From the cell containing the given text, extract its center point as [X, Y] coordinate. 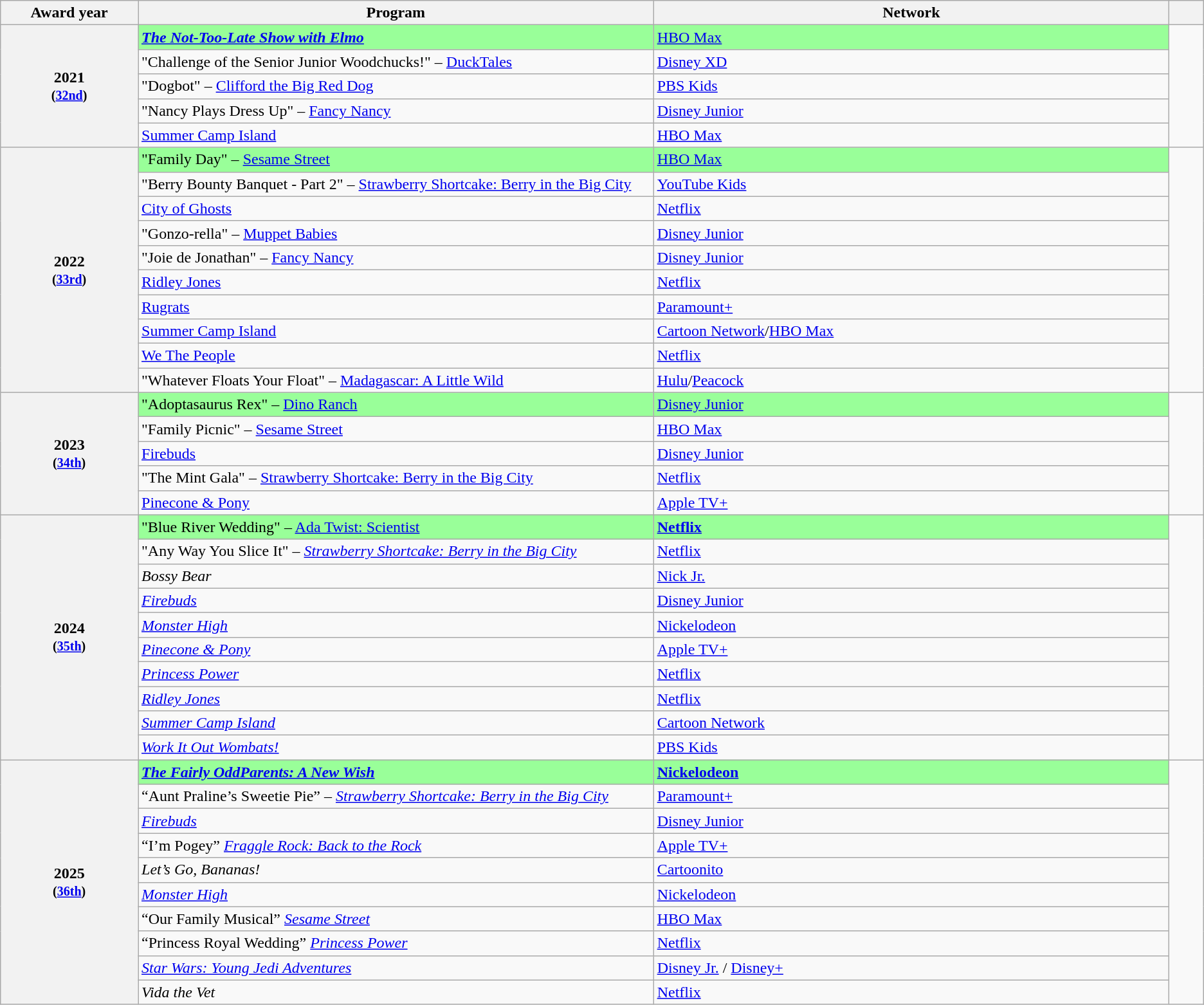
The Not-Too-Late Show with Elmo [396, 37]
Network [911, 13]
"Berry Bounty Banquet - Part 2" – Strawberry Shortcake: Berry in the Big City [396, 184]
"Whatever Floats Your Float" – Madagascar: A Little Wild [396, 380]
2024(35th) [69, 637]
Vida the Vet [396, 992]
“Princess Royal Wedding” Princess Power [396, 943]
2025(36th) [69, 883]
"The Mint Gala" – Strawberry Shortcake: Berry in the Big City [396, 478]
2021(32nd) [69, 86]
Program [396, 13]
"Dogbot" – Clifford the Big Red Dog [396, 86]
"Blue River Wedding" – Ada Twist: Scientist [396, 527]
"Joie de Jonathan" – Fancy Nancy [396, 257]
2022(33rd) [69, 270]
The Fairly OddParents: A New Wish [396, 772]
Rugrats [396, 307]
“Our Family Musical” Sesame Street [396, 919]
Disney Jr. / Disney+ [911, 968]
Nick Jr. [911, 576]
We The People [396, 356]
Cartoonito [911, 870]
Work It Out Wombats! [396, 748]
Star Wars: Young Jedi Adventures [396, 968]
Bossy Bear [396, 576]
YouTube Kids [911, 184]
"Nancy Plays Dress Up" – Fancy Nancy [396, 111]
Disney XD [911, 62]
“I’m Pogey” Fraggle Rock: Back to the Rock [396, 845]
"Challenge of the Senior Junior Woodchucks!" – DuckTales [396, 62]
Let’s Go, Bananas! [396, 870]
"Gonzo-rella" – Muppet Babies [396, 233]
"Any Way You Slice It" – Strawberry Shortcake: Berry in the Big City [396, 551]
Cartoon Network/HBO Max [911, 331]
Hulu/Peacock [911, 380]
"Family Day" – Sesame Street [396, 160]
"Family Picnic" – Sesame Street [396, 429]
Princess Power [396, 674]
Award year [69, 13]
“Aunt Praline’s Sweetie Pie” – Strawberry Shortcake: Berry in the Big City [396, 797]
2023(34th) [69, 454]
Cartoon Network [911, 723]
City of Ghosts [396, 208]
"Adoptasaurus Rex" – Dino Ranch [396, 405]
